From the cell containing the given text, extract its center point as [X, Y] coordinate. 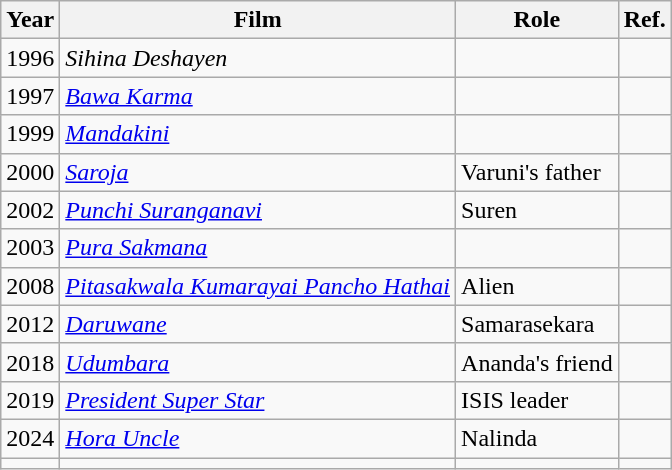
Saroja [258, 172]
President Super Star [258, 400]
1996 [30, 58]
Varuni's father [538, 172]
Film [258, 20]
2024 [30, 438]
ISIS leader [538, 400]
Samarasekara [538, 324]
Suren [538, 210]
1999 [30, 134]
Punchi Suranganavi [258, 210]
Bawa Karma [258, 96]
Mandakini [258, 134]
2000 [30, 172]
Pitasakwala Kumarayai Pancho Hathai [258, 286]
Ananda's friend [538, 362]
Year [30, 20]
Daruwane [258, 324]
Nalinda [538, 438]
1997 [30, 96]
2012 [30, 324]
2008 [30, 286]
Udumbara [258, 362]
Pura Sakmana [258, 248]
2002 [30, 210]
Ref. [644, 20]
Sihina Deshayen [258, 58]
2019 [30, 400]
Alien [538, 286]
Role [538, 20]
2018 [30, 362]
Hora Uncle [258, 438]
2003 [30, 248]
